Find where the given text appears and provide that cell's center as [X, Y] coordinate. 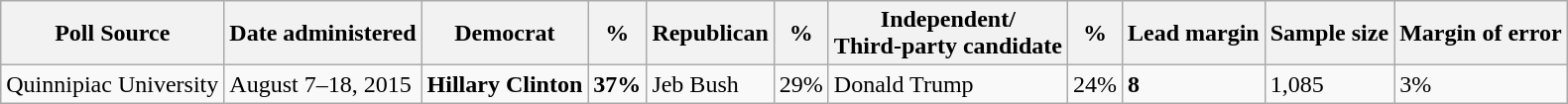
Date administered [323, 34]
Poll Source [113, 34]
Sample size [1329, 34]
Independent/Third-party candidate [948, 34]
Hillary Clinton [505, 84]
Democrat [505, 34]
Donald Trump [948, 84]
37% [617, 84]
August 7–18, 2015 [323, 84]
3% [1482, 84]
Lead margin [1193, 34]
29% [801, 84]
Jeb Bush [710, 84]
24% [1095, 84]
Quinnipiac University [113, 84]
1,085 [1329, 84]
8 [1193, 84]
Republican [710, 34]
Margin of error [1482, 34]
